Detect which cell encompasses the target text, then output its [x, y] center coordinate. 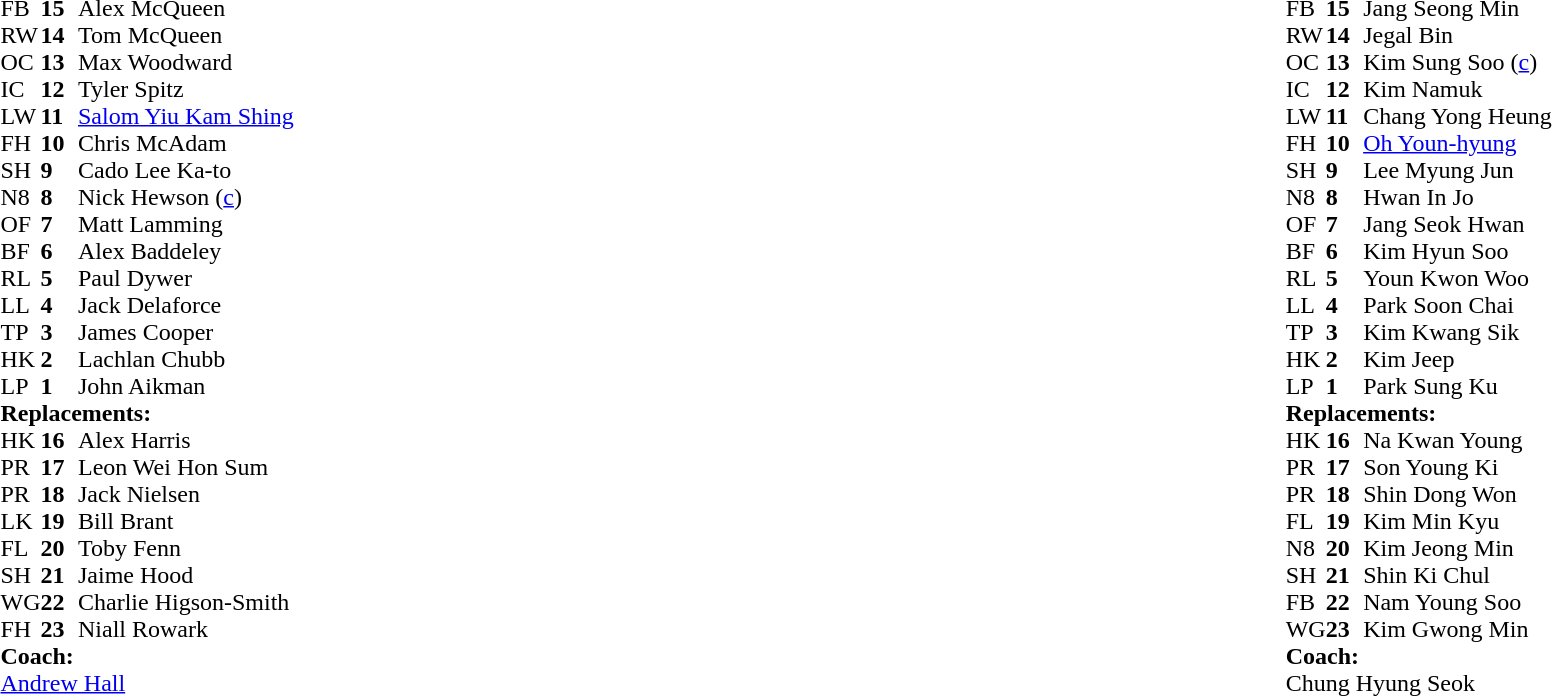
Jaime Hood [186, 576]
Kim Namuk [1458, 90]
Kim Jeep [1458, 360]
Max Woodward [186, 62]
Leon Wei Hon Sum [186, 468]
Lachlan Chubb [186, 360]
Alex Baddeley [186, 252]
Tom McQueen [186, 36]
Cado Lee Ka-to [186, 170]
Nam Young Soo [1458, 602]
Jack Delaforce [186, 306]
Kim Hyun Soo [1458, 252]
Shin Dong Won [1458, 494]
Tyler Spitz [186, 90]
John Aikman [186, 386]
Kim Sung Soo (c) [1458, 62]
Park Soon Chai [1458, 306]
Kim Jeong Min [1458, 548]
Park Sung Ku [1458, 386]
Nick Hewson (c) [186, 198]
Chris McAdam [186, 144]
Matt Lamming [186, 224]
Niall Rowark [186, 630]
Paul Dywer [186, 278]
Lee Myung Jun [1458, 170]
Na Kwan Young [1458, 440]
Son Young Ki [1458, 468]
Jegal Bin [1458, 36]
Kim Gwong Min [1458, 630]
Toby Fenn [186, 548]
LK [20, 522]
James Cooper [186, 332]
Kim Kwang Sik [1458, 332]
Chang Yong Heung [1458, 116]
Shin Ki Chul [1458, 576]
FB [1306, 602]
Salom Yiu Kam Shing [186, 116]
Jang Seok Hwan [1458, 224]
Hwan In Jo [1458, 198]
Bill Brant [186, 522]
Oh Youn-hyung [1458, 144]
Youn Kwon Woo [1458, 278]
Kim Min Kyu [1458, 522]
Jack Nielsen [186, 494]
Charlie Higson-Smith [186, 602]
Alex Harris [186, 440]
